Provide the [X, Y] coordinate of the cell's center where the given text is located.  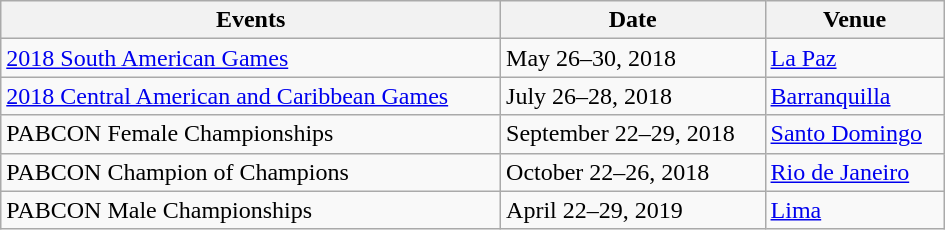
September 22–29, 2018 [633, 134]
April 22–29, 2019 [633, 210]
Events [251, 20]
Rio de Janeiro [854, 172]
2018 Central American and Caribbean Games [251, 96]
PABCON Male Championships [251, 210]
Santo Domingo [854, 134]
Lima [854, 210]
La Paz [854, 58]
October 22–26, 2018 [633, 172]
May 26–30, 2018 [633, 58]
July 26–28, 2018 [633, 96]
PABCON Champion of Champions [251, 172]
Barranquilla [854, 96]
2018 South American Games [251, 58]
Date [633, 20]
PABCON Female Championships [251, 134]
Venue [854, 20]
